Find where the given text appears and provide that cell's center as [x, y] coordinate. 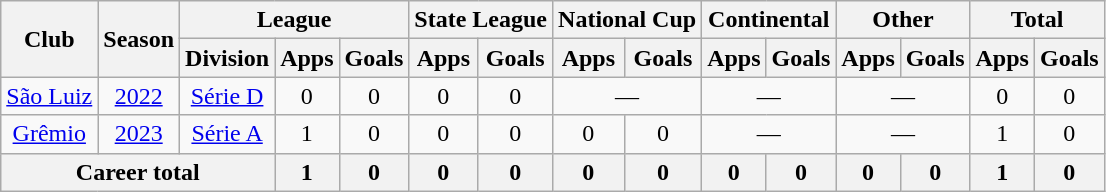
National Cup [628, 20]
Club [50, 39]
Other [903, 20]
Grêmio [50, 134]
State League [481, 20]
Continental [769, 20]
Career total [138, 172]
League [294, 20]
Série A [228, 134]
Season [139, 39]
2023 [139, 134]
Total [1037, 20]
2022 [139, 96]
São Luiz [50, 96]
Série D [228, 96]
Division [228, 58]
